Find where the given text appears and provide that cell's center as (x, y) coordinate. 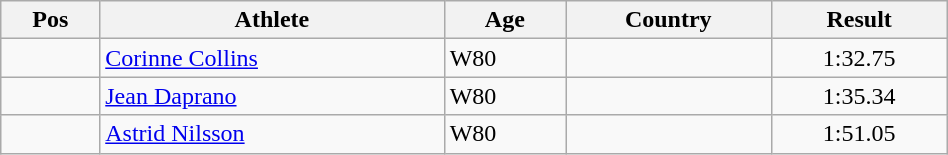
Age (504, 20)
Jean Daprano (272, 96)
1:35.34 (859, 96)
Athlete (272, 20)
Corinne Collins (272, 58)
Pos (50, 20)
1:51.05 (859, 134)
Result (859, 20)
1:32.75 (859, 58)
Astrid Nilsson (272, 134)
Country (669, 20)
